Pinpoint the cell where the given text exists, returning its (x, y) midpoint coordinate. 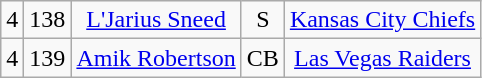
139 (48, 58)
Amik Robertson (156, 58)
CB (262, 58)
Kansas City Chiefs (382, 20)
S (262, 20)
138 (48, 20)
Las Vegas Raiders (382, 58)
L'Jarius Sneed (156, 20)
